Extract the [X, Y] coordinate from the center of the cell holding the provided text.  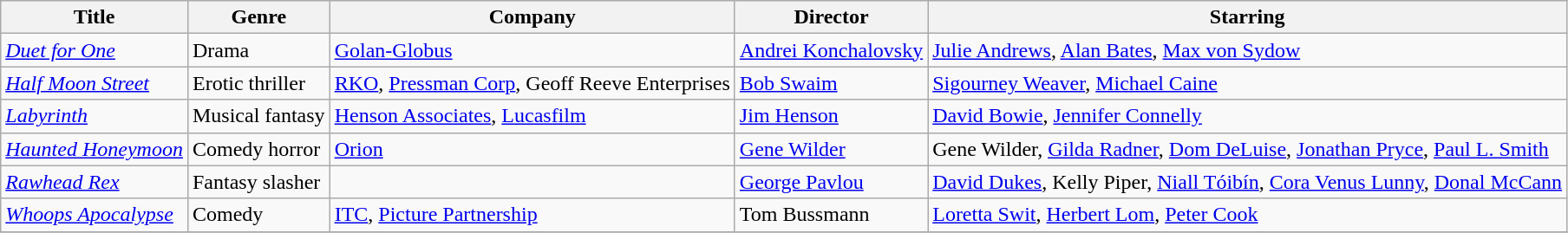
George Pavlou [831, 182]
ITC, Picture Partnership [532, 215]
Orion [532, 149]
David Bowie, Jennifer Connelly [1247, 116]
Labyrinth [95, 116]
Duet for One [95, 50]
Comedy [258, 215]
Julie Andrews, Alan Bates, Max von Sydow [1247, 50]
Genre [258, 17]
Andrei Konchalovsky [831, 50]
Whoops Apocalypse [95, 215]
Bob Swaim [831, 83]
Loretta Swit, Herbert Lom, Peter Cook [1247, 215]
Henson Associates, Lucasfilm [532, 116]
Jim Henson [831, 116]
Director [831, 17]
Half Moon Street [95, 83]
Drama [258, 50]
RKO, Pressman Corp, Geoff Reeve Enterprises [532, 83]
Gene Wilder [831, 149]
Erotic thriller [258, 83]
Sigourney Weaver, Michael Caine [1247, 83]
Haunted Honeymoon [95, 149]
Musical fantasy [258, 116]
Company [532, 17]
Gene Wilder, Gilda Radner, Dom DeLuise, Jonathan Pryce, Paul L. Smith [1247, 149]
Title [95, 17]
David Dukes, Kelly Piper, Niall Tóibín, Cora Venus Lunny, Donal McCann [1247, 182]
Tom Bussmann [831, 215]
Fantasy slasher [258, 182]
Starring [1247, 17]
Golan-Globus [532, 50]
Rawhead Rex [95, 182]
Comedy horror [258, 149]
